Output the [X, Y] coordinate of the center of the cell containing the given text.  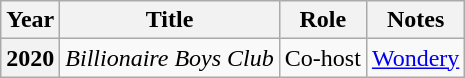
Billionaire Boys Club [170, 58]
2020 [30, 58]
Role [322, 20]
Co-host [322, 58]
Year [30, 20]
Notes [415, 20]
Title [170, 20]
Wondery [415, 58]
